Detect which cell encompasses the target text, then output its (x, y) center coordinate. 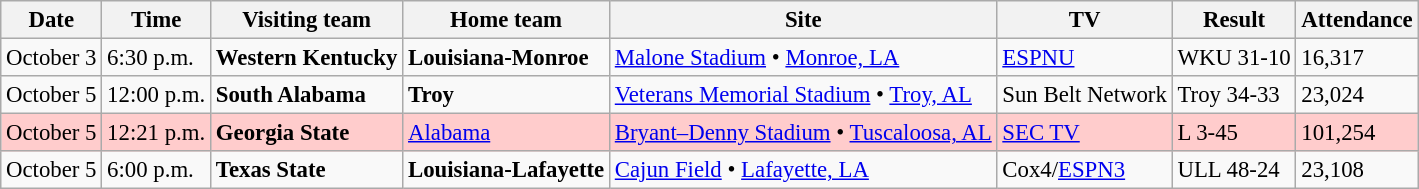
Veterans Memorial Stadium • Troy, AL (803, 95)
Attendance (1357, 20)
TV (1084, 20)
WKU 31-10 (1234, 58)
Troy 34-33 (1234, 95)
Date (52, 20)
Georgia State (307, 133)
Louisiana-Monroe (506, 58)
Cox4/ESPN3 (1084, 170)
6:00 p.m. (156, 170)
ULL 48-24 (1234, 170)
Cajun Field • Lafayette, LA (803, 170)
Western Kentucky (307, 58)
Troy (506, 95)
Sun Belt Network (1084, 95)
6:30 p.m. (156, 58)
Louisiana-Lafayette (506, 170)
101,254 (1357, 133)
12:00 p.m. (156, 95)
Result (1234, 20)
L 3-45 (1234, 133)
ESPNU (1084, 58)
Malone Stadium • Monroe, LA (803, 58)
South Alabama (307, 95)
Time (156, 20)
Texas State (307, 170)
Home team (506, 20)
16,317 (1357, 58)
23,024 (1357, 95)
12:21 p.m. (156, 133)
Alabama (506, 133)
Bryant–Denny Stadium • Tuscaloosa, AL (803, 133)
Visiting team (307, 20)
Site (803, 20)
23,108 (1357, 170)
SEC TV (1084, 133)
October 3 (52, 58)
